Locate the cell with the specified text and output its [x, y] center coordinate. 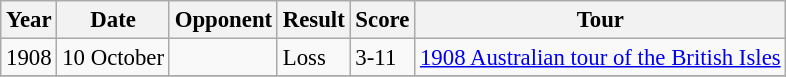
Result [314, 20]
Loss [314, 58]
Tour [600, 20]
1908 [29, 58]
Opponent [223, 20]
Date [113, 20]
1908 Australian tour of the British Isles [600, 58]
Score [382, 20]
10 October [113, 58]
3-11 [382, 58]
Year [29, 20]
